Determine the [x, y] coordinate at the center of the cell enclosing the given text.  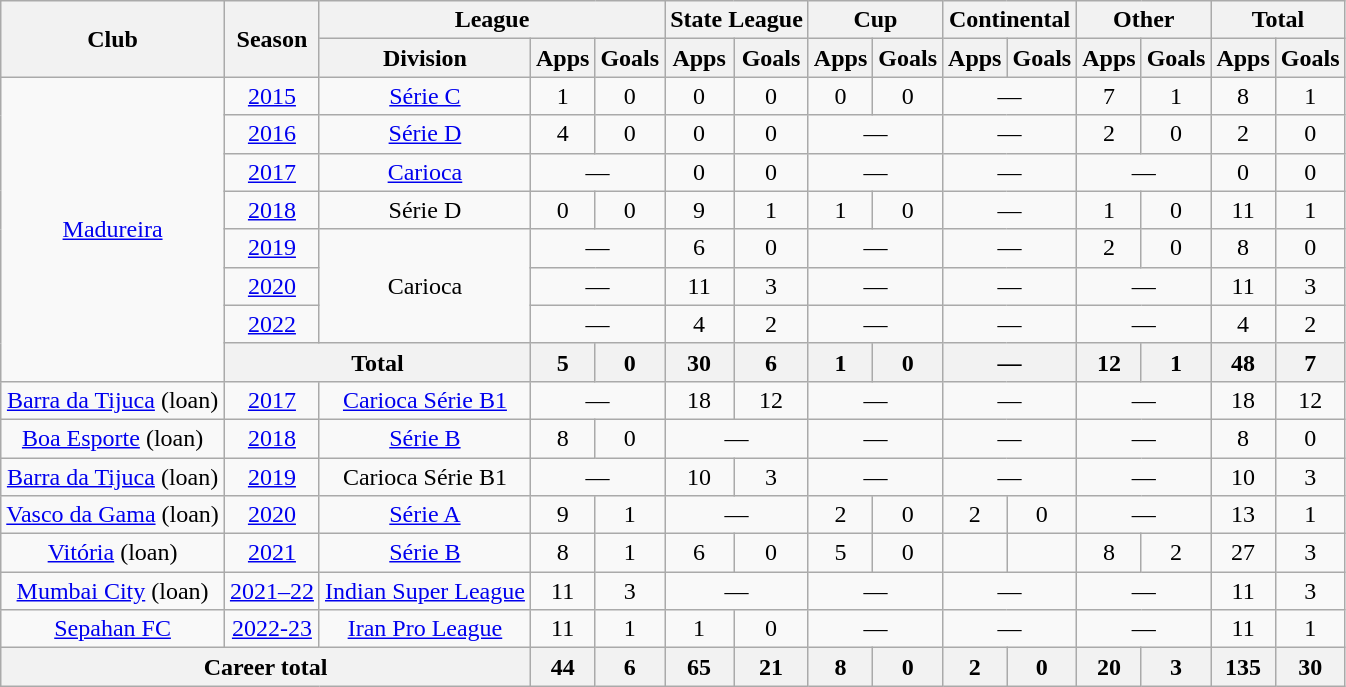
Continental [1010, 20]
Vitória (loan) [113, 553]
Iran Pro League [424, 629]
Other [1144, 20]
Indian Super League [424, 591]
20 [1109, 667]
2016 [272, 134]
21 [772, 667]
2015 [272, 96]
Série A [424, 515]
Cup [875, 20]
Sepahan FC [113, 629]
44 [562, 667]
2022 [272, 324]
Madureira [113, 229]
Season [272, 39]
Club [113, 39]
13 [1243, 515]
2021 [272, 553]
27 [1243, 553]
135 [1243, 667]
Mumbai City (loan) [113, 591]
65 [700, 667]
2022-23 [272, 629]
Série C [424, 96]
State League [737, 20]
Career total [266, 667]
48 [1243, 362]
League [492, 20]
Boa Esporte (loan) [113, 438]
Division [424, 58]
2021–22 [272, 591]
Vasco da Gama (loan) [113, 515]
